Find where the given text appears and provide that cell's center as [X, Y] coordinate. 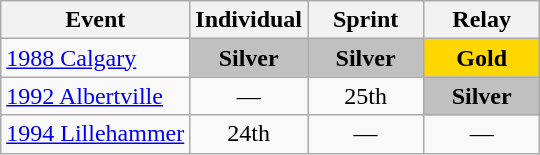
1994 Lillehammer [96, 134]
Individual [249, 20]
1988 Calgary [96, 58]
25th [366, 96]
Gold [482, 58]
1992 Albertville [96, 96]
Sprint [366, 20]
24th [249, 134]
Relay [482, 20]
Event [96, 20]
